Capture the cell that displays the provided text and extract its [x, y] central coordinate. 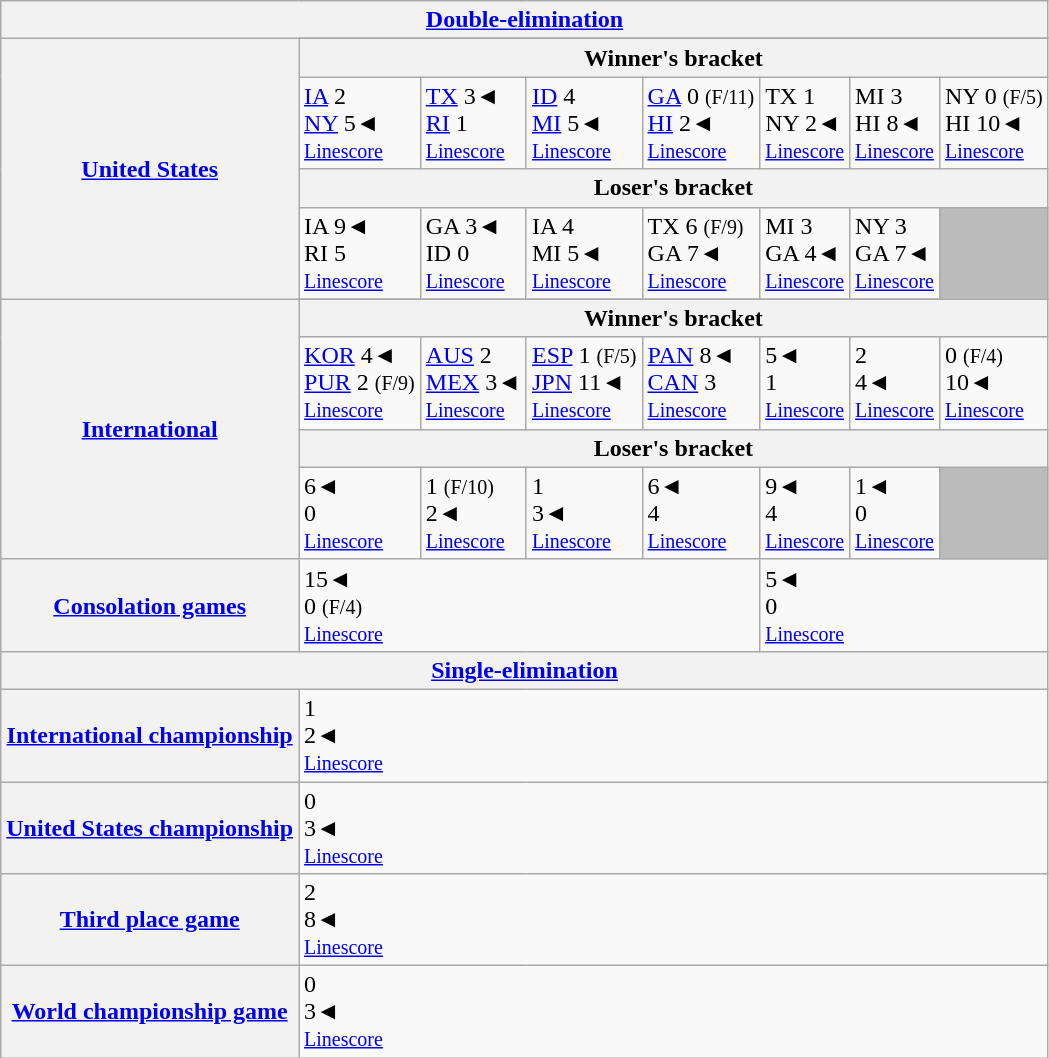
United States [150, 169]
1 2◄Linescore [674, 735]
1◄ 0Linescore [895, 513]
International [150, 429]
1 (F/10) 2◄Linescore [473, 513]
TX 3◄ RI 1Linescore [473, 123]
5◄ 0Linescore [904, 605]
NY 0 (F/5) HI 10◄Linescore [994, 123]
15◄ 0 (F/4)Linescore [530, 605]
AUS 2 MEX 3◄Linescore [473, 383]
KOR 4◄ PUR 2 (F/9)Linescore [360, 383]
9◄ 4Linescore [805, 513]
Double-elimination [525, 20]
TX 1 NY 2◄Linescore [805, 123]
IA 9◄ RI 5Linescore [360, 253]
Consolation games [150, 605]
PAN 8◄ CAN 3Linescore [701, 383]
1 3◄Linescore [584, 513]
6◄ 0Linescore [360, 513]
0 (F/4) 10◄Linescore [994, 383]
2 8◄Linescore [674, 920]
GA 0 (F/11) HI 2◄Linescore [701, 123]
ID 4 MI 5◄Linescore [584, 123]
IA 4 MI 5◄Linescore [584, 253]
IA 2 NY 5◄Linescore [360, 123]
6◄ 4Linescore [701, 513]
World championship game [150, 1012]
International championship [150, 735]
Single-elimination [525, 670]
MI 3 GA 4◄Linescore [805, 253]
MI 3 HI 8◄Linescore [895, 123]
GA 3◄ ID 0Linescore [473, 253]
NY 3 GA 7◄Linescore [895, 253]
ESP 1 (F/5) JPN 11◄Linescore [584, 383]
2 4◄Linescore [895, 383]
TX 6 (F/9) GA 7◄Linescore [701, 253]
5◄ 1Linescore [805, 383]
Third place game [150, 920]
United States championship [150, 828]
